Provide the [x, y] coordinate of the cell's center where the given text is located.  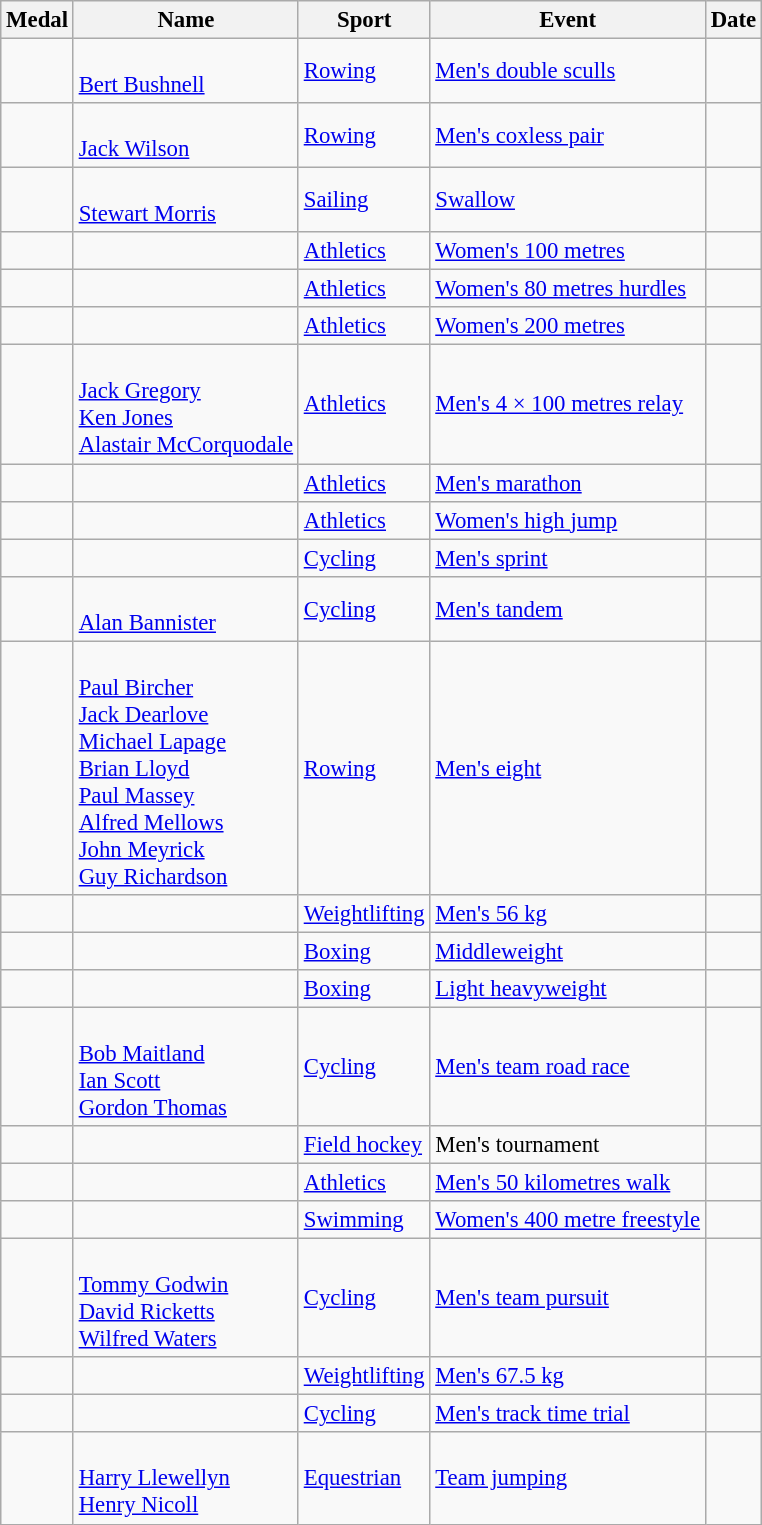
Sailing [364, 200]
Men's eight [568, 768]
Men's marathon [568, 483]
Alan Bannister [186, 608]
Bert Bushnell [186, 72]
Swallow [568, 200]
Men's tandem [568, 608]
Bob MaitlandIan ScottGordon Thomas [186, 1066]
Swimming [364, 1220]
Jack Wilson [186, 136]
Light heavyweight [568, 989]
Men's track time trial [568, 1414]
Women's 80 metres hurdles [568, 289]
Men's 50 kilometres walk [568, 1183]
Middleweight [568, 951]
Men's 56 kg [568, 914]
Stewart Morris [186, 200]
Women's high jump [568, 520]
Men's tournament [568, 1145]
Date [733, 20]
Paul BircherJack DearloveMichael LapageBrian LloydPaul MasseyAlfred MellowsJohn MeyrickGuy Richardson [186, 768]
Men's 4 × 100 metres relay [568, 404]
Women's 400 metre freestyle [568, 1220]
Men's 67.5 kg [568, 1376]
Equestrian [364, 1479]
Men's double sculls [568, 72]
Women's 100 metres [568, 251]
Tommy GodwinDavid RickettsWilfred Waters [186, 1298]
Field hockey [364, 1145]
Name [186, 20]
Medal [38, 20]
Event [568, 20]
Men's team road race [568, 1066]
Harry LlewellynHenry Nicoll [186, 1479]
Men's sprint [568, 558]
Men's coxless pair [568, 136]
Jack GregoryKen JonesAlastair McCorquodale [186, 404]
Women's 200 metres [568, 327]
Men's team pursuit [568, 1298]
Sport [364, 20]
Team jumping [568, 1479]
